Locate the cell with the specified text and output its [X, Y] center coordinate. 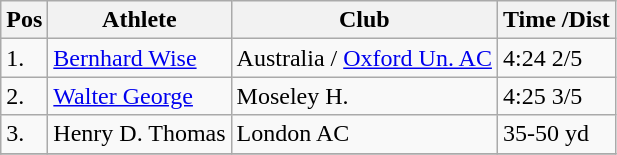
Australia / Oxford Un. AC [364, 58]
Bernhard Wise [140, 58]
2. [24, 96]
Time /Dist [556, 20]
Athlete [140, 20]
4:25 3/5 [556, 96]
3. [24, 134]
4:24 2/5 [556, 58]
Moseley H. [364, 96]
35-50 yd [556, 134]
Walter George [140, 96]
Club [364, 20]
Pos [24, 20]
Henry D. Thomas [140, 134]
1. [24, 58]
London AC [364, 134]
